Determine the [x, y] coordinate at the center of the cell enclosing the given text.  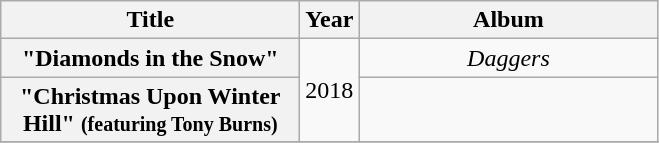
Album [508, 20]
Year [330, 20]
Daggers [508, 58]
2018 [330, 90]
"Christmas Upon Winter Hill" (featuring Tony Burns) [150, 110]
"Diamonds in the Snow" [150, 58]
Title [150, 20]
